From the cell containing the given text, extract its center point as [X, Y] coordinate. 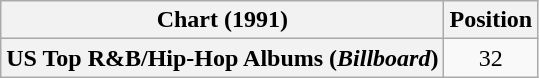
32 [491, 58]
Position [491, 20]
Chart (1991) [222, 20]
US Top R&B/Hip-Hop Albums (Billboard) [222, 58]
